Search for the cell housing the specified text and yield its (x, y) center coordinate. 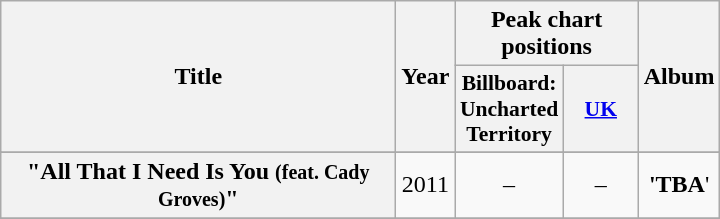
2011 (426, 184)
Year (426, 77)
Billboard: Uncharted Territory (509, 110)
'TBA' (679, 184)
UK (600, 110)
Peak chart positions (546, 34)
Album (679, 77)
Title (198, 77)
"All That I Need Is You (feat. Cady Groves)" (198, 184)
